Detect which cell encompasses the target text, then output its (x, y) center coordinate. 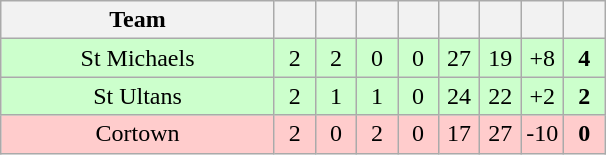
4 (584, 58)
17 (460, 134)
St Michaels (138, 58)
Team (138, 20)
St Ultans (138, 96)
24 (460, 96)
+8 (542, 58)
22 (500, 96)
-10 (542, 134)
+2 (542, 96)
Cortown (138, 134)
19 (500, 58)
